Capture the cell that displays the provided text and extract its (X, Y) central coordinate. 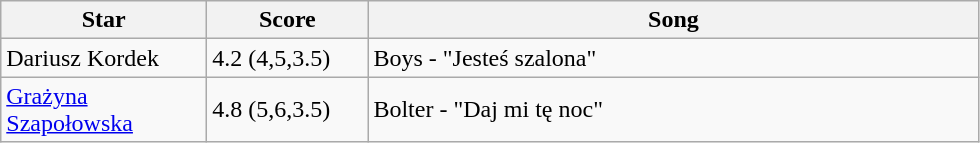
Boys - "Jesteś szalona" (674, 58)
Song (674, 20)
Bolter - "Daj mi tę noc" (674, 110)
4.2 (4,5,3.5) (288, 58)
4.8 (5,6,3.5) (288, 110)
Dariusz Kordek (104, 58)
Star (104, 20)
Grażyna Szapołowska (104, 110)
Score (288, 20)
